Pinpoint the cell where the given text exists, returning its [X, Y] midpoint coordinate. 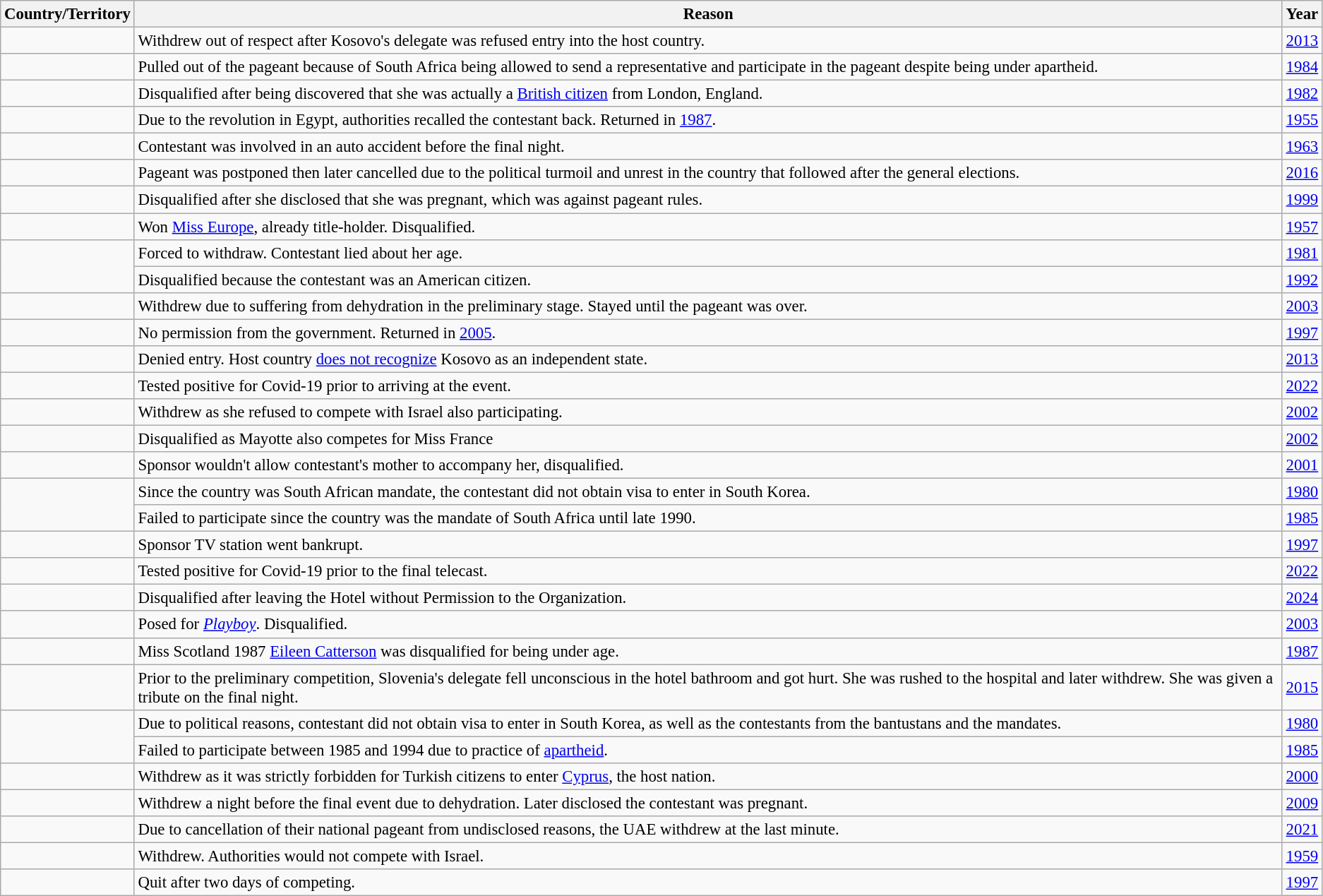
Withdrew out of respect after Kosovo's delegate was refused entry into the host country. [708, 41]
2016 [1302, 173]
Disqualified after she disclosed that she was pregnant, which was against pageant rules. [708, 200]
Denied entry. Host country does not recognize Kosovo as an independent state. [708, 359]
2001 [1302, 465]
2024 [1302, 598]
Since the country was South African mandate, the contestant did not obtain visa to enter in South Korea. [708, 492]
Due to cancellation of their national pageant from undisclosed reasons, the UAE withdrew at the last minute. [708, 830]
Sponsor TV station went bankrupt. [708, 545]
2000 [1302, 777]
Posed for Playboy. Disqualified. [708, 625]
Withdrew as she refused to compete with Israel also participating. [708, 412]
Miss Scotland 1987 Eileen Catterson was disqualified for being under age. [708, 651]
1955 [1302, 120]
Failed to participate between 1985 and 1994 due to practice of apartheid. [708, 750]
Pageant was postponed then later cancelled due to the political turmoil and unrest in the country that followed after the general elections. [708, 173]
2015 [1302, 688]
1992 [1302, 280]
Won Miss Europe, already title-holder. Disqualified. [708, 227]
Disqualified after being discovered that she was actually a British citizen from London, England. [708, 94]
Tested positive for Covid-19 prior to the final telecast. [708, 571]
Sponsor wouldn't allow contestant's mother to accompany her, disqualified. [708, 465]
Quit after two days of competing. [708, 883]
1959 [1302, 856]
1981 [1302, 253]
Withdrew a night before the final event due to dehydration. Later disclosed the contestant was pregnant. [708, 803]
Due to political reasons, contestant did not obtain visa to enter in South Korea, as well as the contestants from the bantustans and the mandates. [708, 723]
2009 [1302, 803]
Country/Territory [68, 14]
Disqualified as Mayotte also competes for Miss France [708, 438]
Year [1302, 14]
Withdrew due to suffering from dehydration in the preliminary stage. Stayed until the pageant was over. [708, 306]
Tested positive for Covid-19 prior to arriving at the event. [708, 386]
Withdrew. Authorities would not compete with Israel. [708, 856]
1987 [1302, 651]
1957 [1302, 227]
Reason [708, 14]
Withdrew as it was strictly forbidden for Turkish citizens to enter Cyprus, the host nation. [708, 777]
Disqualified because the contestant was an American citizen. [708, 280]
Failed to participate since the country was the mandate of South Africa until late 1990. [708, 518]
1984 [1302, 67]
1982 [1302, 94]
Forced to withdraw. Contestant lied about her age. [708, 253]
1999 [1302, 200]
1963 [1302, 147]
2021 [1302, 830]
Due to the revolution in Egypt, authorities recalled the contestant back. Returned in 1987. [708, 120]
No permission from the government. Returned in 2005. [708, 333]
Disqualified after leaving the Hotel without Permission to the Organization. [708, 598]
Contestant was involved in an auto accident before the final night. [708, 147]
